Scan for the cell matching the given text and deliver its [x, y] coordinate at center. 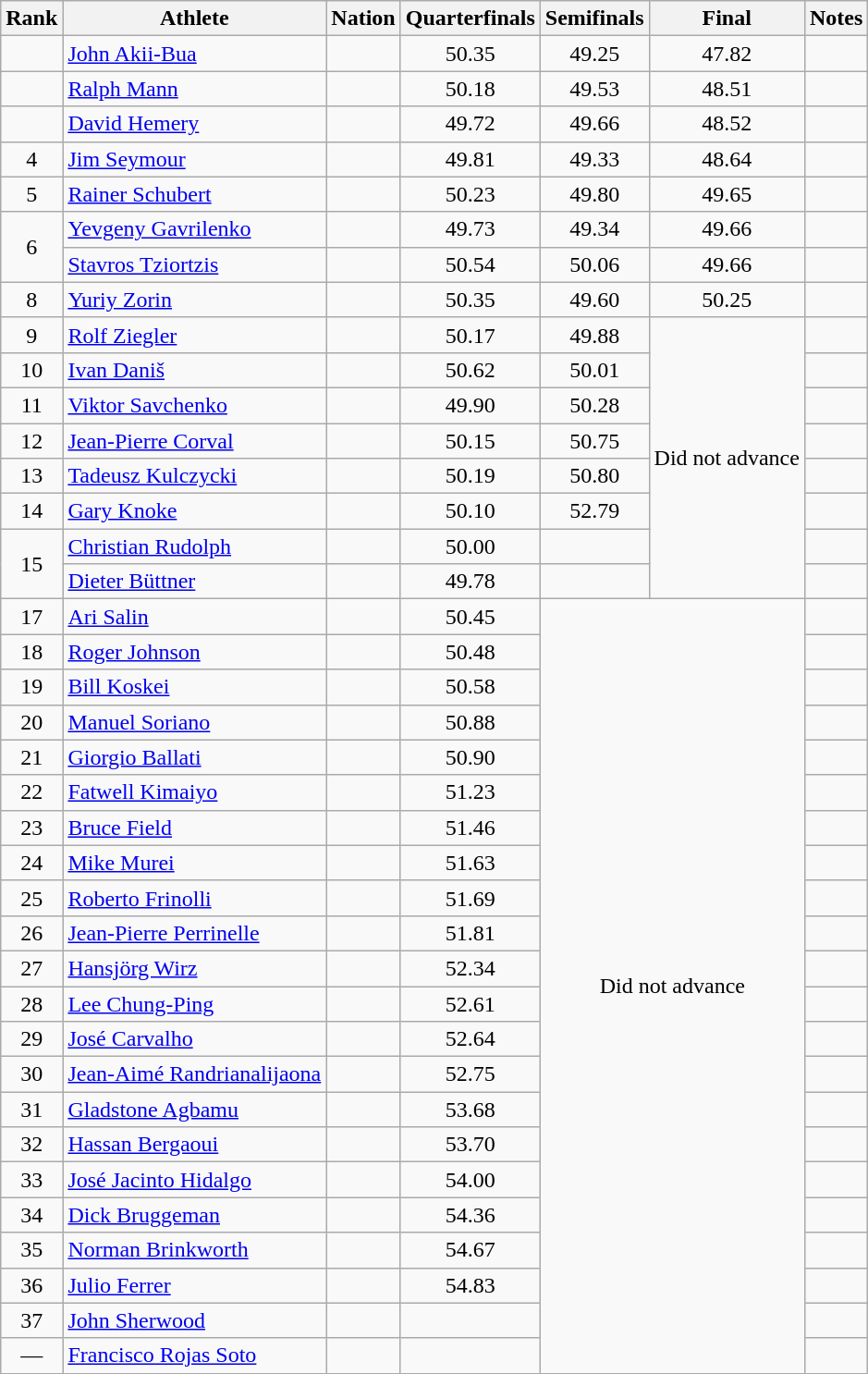
50.88 [470, 722]
John Akii-Bua [194, 54]
51.81 [470, 933]
Ari Salin [194, 617]
Bill Koskei [194, 687]
52.34 [470, 968]
6 [31, 247]
47.82 [727, 54]
Gladstone Agbamu [194, 1110]
49.72 [470, 124]
Jim Seymour [194, 159]
35 [31, 1250]
34 [31, 1215]
49.78 [470, 582]
Nation [363, 18]
50.75 [594, 441]
Dieter Büttner [194, 582]
54.36 [470, 1215]
11 [31, 405]
48.64 [727, 159]
Norman Brinkworth [194, 1250]
50.18 [470, 89]
Christian Rudolph [194, 546]
4 [31, 159]
52.79 [594, 511]
48.51 [727, 89]
17 [31, 617]
Rolf Ziegler [194, 335]
Dick Bruggeman [194, 1215]
50.15 [470, 441]
9 [31, 335]
Ralph Mann [194, 89]
50.01 [594, 370]
37 [31, 1320]
49.60 [594, 300]
13 [31, 476]
31 [31, 1110]
Manuel Soriano [194, 722]
27 [31, 968]
53.68 [470, 1110]
50.54 [470, 264]
51.63 [470, 863]
José Carvalho [194, 1039]
David Hemery [194, 124]
54.83 [470, 1285]
Final [727, 18]
50.06 [594, 264]
Viktor Savchenko [194, 405]
Lee Chung-Ping [194, 1003]
50.19 [470, 476]
Quarterfinals [470, 18]
52.61 [470, 1003]
50.58 [470, 687]
Julio Ferrer [194, 1285]
Rank [31, 18]
52.75 [470, 1074]
50.23 [470, 194]
51.23 [470, 792]
5 [31, 194]
50.62 [470, 370]
32 [31, 1145]
Yevgeny Gavrilenko [194, 229]
10 [31, 370]
49.34 [594, 229]
53.70 [470, 1145]
Giorgio Ballati [194, 757]
Yuriy Zorin [194, 300]
Gary Knoke [194, 511]
Jean-Aimé Randrianalijaona [194, 1074]
50.17 [470, 335]
15 [31, 564]
54.00 [470, 1180]
21 [31, 757]
28 [31, 1003]
50.00 [470, 546]
— [31, 1356]
49.65 [727, 194]
49.53 [594, 89]
50.25 [727, 300]
49.81 [470, 159]
49.33 [594, 159]
49.80 [594, 194]
50.80 [594, 476]
54.67 [470, 1250]
Fatwell Kimaiyo [194, 792]
José Jacinto Hidalgo [194, 1180]
12 [31, 441]
18 [31, 652]
49.90 [470, 405]
Jean-Pierre Corval [194, 441]
52.64 [470, 1039]
50.45 [470, 617]
49.25 [594, 54]
19 [31, 687]
50.48 [470, 652]
33 [31, 1180]
Mike Murei [194, 863]
36 [31, 1285]
Hassan Bergaoui [194, 1145]
49.88 [594, 335]
50.10 [470, 511]
Francisco Rojas Soto [194, 1356]
Jean-Pierre Perrinelle [194, 933]
48.52 [727, 124]
30 [31, 1074]
24 [31, 863]
14 [31, 511]
Roger Johnson [194, 652]
22 [31, 792]
26 [31, 933]
25 [31, 898]
50.28 [594, 405]
23 [31, 828]
20 [31, 722]
29 [31, 1039]
Roberto Frinolli [194, 898]
John Sherwood [194, 1320]
Tadeusz Kulczycki [194, 476]
50.90 [470, 757]
8 [31, 300]
Ivan Daniš [194, 370]
Bruce Field [194, 828]
Rainer Schubert [194, 194]
49.73 [470, 229]
Hansjörg Wirz [194, 968]
51.69 [470, 898]
Notes [836, 18]
Athlete [194, 18]
51.46 [470, 828]
Stavros Tziortzis [194, 264]
Semifinals [594, 18]
